Extract the [x, y] coordinate from the center of the cell holding the provided text.  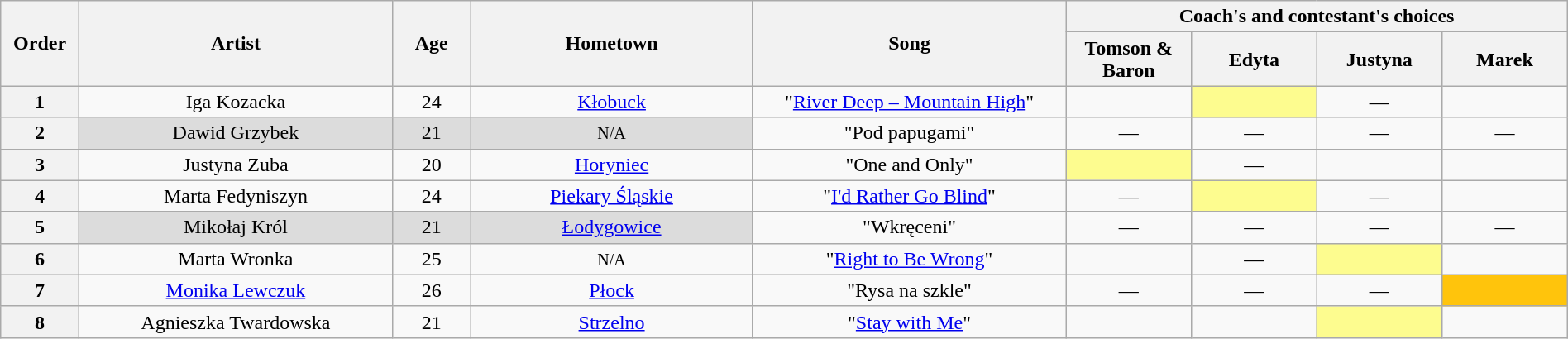
Order [40, 43]
Artist [235, 43]
"Rysa na szkle" [910, 290]
Iga Kozacka [235, 102]
8 [40, 322]
Płock [612, 290]
Justyna Zuba [235, 165]
Tomson & Baron [1129, 60]
7 [40, 290]
26 [432, 290]
Marek [1505, 60]
Justyna [1379, 60]
"Right to Be Wrong" [910, 259]
2 [40, 133]
6 [40, 259]
Hometown [612, 43]
3 [40, 165]
Edyta [1255, 60]
4 [40, 196]
5 [40, 227]
Łodygowice [612, 227]
Age [432, 43]
25 [432, 259]
Coach's and contestant's choices [1317, 17]
Agnieszka Twardowska [235, 322]
Strzelno [612, 322]
Song [910, 43]
Marta Wronka [235, 259]
"River Deep – Mountain High" [910, 102]
Mikołaj Król [235, 227]
Piekary Śląskie [612, 196]
Monika Lewczuk [235, 290]
"One and Only" [910, 165]
20 [432, 165]
Marta Fedyniszyn [235, 196]
"I'd Rather Go Blind" [910, 196]
Horyniec [612, 165]
"Wkręceni" [910, 227]
Kłobuck [612, 102]
"Pod papugami" [910, 133]
Dawid Grzybek [235, 133]
"Stay with Me" [910, 322]
1 [40, 102]
